Detect which cell encompasses the target text, then output its (X, Y) center coordinate. 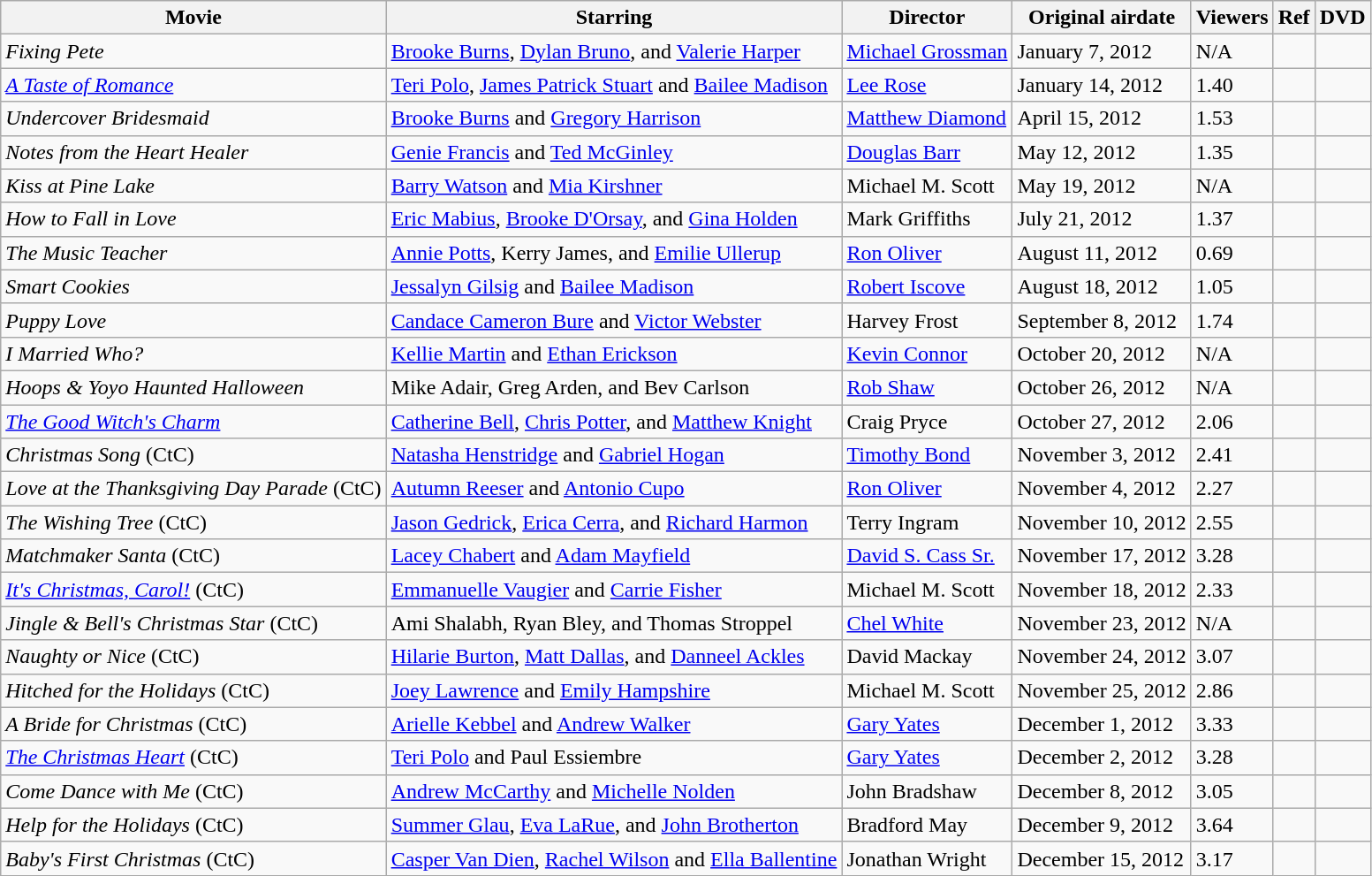
The Music Teacher (193, 253)
November 23, 2012 (1102, 623)
Casper Van Dien, Rachel Wilson and Ella Ballentine (614, 858)
December 1, 2012 (1102, 724)
Brooke Burns, Dylan Bruno, and Valerie Harper (614, 51)
A Taste of Romance (193, 85)
August 11, 2012 (1102, 253)
Naughty or Nice (CtC) (193, 657)
Matthew Diamond (928, 118)
Teri Polo and Paul Essiembre (614, 758)
Autumn Reeser and Antonio Cupo (614, 489)
November 24, 2012 (1102, 657)
November 17, 2012 (1102, 556)
2.06 (1232, 422)
Catherine Bell, Chris Potter, and Matthew Knight (614, 422)
December 9, 2012 (1102, 825)
November 25, 2012 (1102, 690)
1.53 (1232, 118)
Notes from the Heart Healer (193, 152)
1.74 (1232, 320)
3.05 (1232, 791)
Baby's First Christmas (CtC) (193, 858)
Director (928, 18)
Matchmaker Santa (CtC) (193, 556)
3.17 (1232, 858)
October 27, 2012 (1102, 422)
Summer Glau, Eva LaRue, and John Brotherton (614, 825)
Natasha Henstridge and Gabriel Hogan (614, 455)
September 8, 2012 (1102, 320)
Ami Shalabh, Ryan Bley, and Thomas Stroppel (614, 623)
A Bride for Christmas (CtC) (193, 724)
November 18, 2012 (1102, 590)
Harvey Frost (928, 320)
Kevin Connor (928, 354)
Christmas Song (CtC) (193, 455)
Genie Francis and Ted McGinley (614, 152)
Joey Lawrence and Emily Hampshire (614, 690)
2.55 (1232, 522)
I Married Who? (193, 354)
Love at the Thanksgiving Day Parade (CtC) (193, 489)
Terry Ingram (928, 522)
1.37 (1232, 219)
Mike Adair, Greg Arden, and Bev Carlson (614, 387)
December 2, 2012 (1102, 758)
3.64 (1232, 825)
It's Christmas, Carol! (CtC) (193, 590)
Ref (1293, 18)
Starring (614, 18)
3.33 (1232, 724)
2.86 (1232, 690)
Robert Iscove (928, 286)
1.35 (1232, 152)
October 26, 2012 (1102, 387)
3.07 (1232, 657)
November 4, 2012 (1102, 489)
Candace Cameron Bure and Victor Webster (614, 320)
2.41 (1232, 455)
Help for the Holidays (CtC) (193, 825)
Fixing Pete (193, 51)
January 7, 2012 (1102, 51)
January 14, 2012 (1102, 85)
Michael Grossman (928, 51)
Jessalyn Gilsig and Bailee Madison (614, 286)
1.05 (1232, 286)
July 21, 2012 (1102, 219)
Mark Griffiths (928, 219)
Come Dance with Me (CtC) (193, 791)
Viewers (1232, 18)
Brooke Burns and Gregory Harrison (614, 118)
April 15, 2012 (1102, 118)
Emmanuelle Vaugier and Carrie Fisher (614, 590)
Craig Pryce (928, 422)
Hitched for the Holidays (CtC) (193, 690)
Chel White (928, 623)
Lee Rose (928, 85)
The Christmas Heart (CtC) (193, 758)
Lacey Chabert and Adam Mayfield (614, 556)
Hoops & Yoyo Haunted Halloween (193, 387)
Bradford May (928, 825)
Movie (193, 18)
Eric Mabius, Brooke D'Orsay, and Gina Holden (614, 219)
Original airdate (1102, 18)
May 12, 2012 (1102, 152)
The Wishing Tree (CtC) (193, 522)
2.33 (1232, 590)
December 15, 2012 (1102, 858)
Rob Shaw (928, 387)
Jingle & Bell's Christmas Star (CtC) (193, 623)
May 19, 2012 (1102, 186)
Annie Potts, Kerry James, and Emilie Ullerup (614, 253)
DVD (1343, 18)
Kiss at Pine Lake (193, 186)
Undercover Bridesmaid (193, 118)
The Good Witch's Charm (193, 422)
How to Fall in Love (193, 219)
Puppy Love (193, 320)
Teri Polo, James Patrick Stuart and Bailee Madison (614, 85)
Jason Gedrick, Erica Cerra, and Richard Harmon (614, 522)
David S. Cass Sr. (928, 556)
August 18, 2012 (1102, 286)
Barry Watson and Mia Kirshner (614, 186)
Arielle Kebbel and Andrew Walker (614, 724)
November 3, 2012 (1102, 455)
1.40 (1232, 85)
Jonathan Wright (928, 858)
2.27 (1232, 489)
November 10, 2012 (1102, 522)
Andrew McCarthy and Michelle Nolden (614, 791)
John Bradshaw (928, 791)
Douglas Barr (928, 152)
Hilarie Burton, Matt Dallas, and Danneel Ackles (614, 657)
Timothy Bond (928, 455)
Kellie Martin and Ethan Erickson (614, 354)
0.69 (1232, 253)
Smart Cookies (193, 286)
December 8, 2012 (1102, 791)
October 20, 2012 (1102, 354)
David Mackay (928, 657)
